Search for the cell housing the specified text and yield its (x, y) center coordinate. 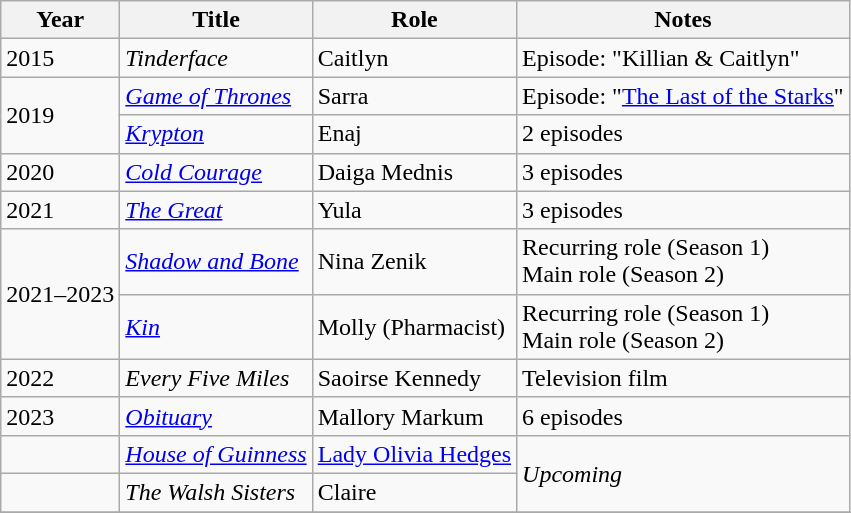
2022 (60, 378)
Krypton (216, 134)
2019 (60, 115)
Obituary (216, 416)
Title (216, 20)
Claire (414, 492)
Game of Thrones (216, 96)
Lady Olivia Hedges (414, 454)
6 episodes (684, 416)
Upcoming (684, 473)
2020 (60, 172)
Mallory Markum (414, 416)
Shadow and Bone (216, 262)
Nina Zenik (414, 262)
Enaj (414, 134)
Kin (216, 326)
Television film (684, 378)
Year (60, 20)
Episode: "Killian & Caitlyn" (684, 58)
Caitlyn (414, 58)
Saoirse Kennedy (414, 378)
Sarra (414, 96)
Every Five Miles (216, 378)
Molly (Pharmacist) (414, 326)
Episode: "The Last of the Starks" (684, 96)
2023 (60, 416)
House of Guinness (216, 454)
Cold Courage (216, 172)
2 episodes (684, 134)
Tinderface (216, 58)
Yula (414, 210)
The Great (216, 210)
2021–2023 (60, 294)
2015 (60, 58)
2021 (60, 210)
Role (414, 20)
Notes (684, 20)
The Walsh Sisters (216, 492)
Daiga Mednis (414, 172)
